From the cell containing the given text, extract its center point as (X, Y) coordinate. 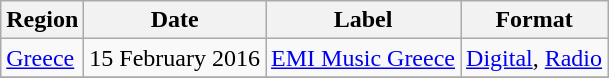
Digital, Radio (534, 58)
15 February 2016 (175, 58)
Date (175, 20)
Label (364, 20)
Greece (42, 58)
EMI Music Greece (364, 58)
Region (42, 20)
Format (534, 20)
